For the text-containing cell, return its midpoint in [X, Y] coordinate format. 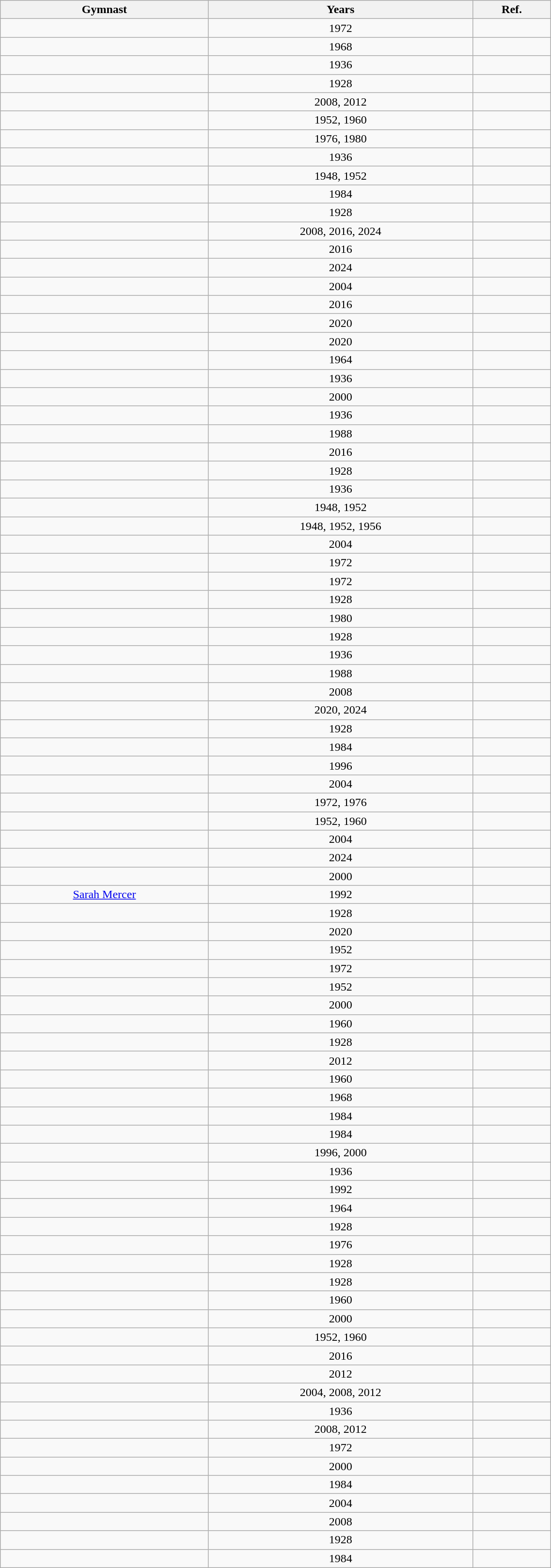
1948, 1952, 1956 [340, 526]
2004, 2008, 2012 [340, 1392]
Sarah Mercer [105, 895]
Gymnast [105, 10]
1976, 1980 [340, 139]
1996, 2000 [340, 1153]
Years [340, 10]
2008, 2016, 2024 [340, 231]
1996 [340, 765]
1980 [340, 618]
Ref. [512, 10]
1976 [340, 1245]
2020, 2024 [340, 710]
1972, 1976 [340, 802]
